Output the [x, y] coordinate of the center of the cell containing the given text.  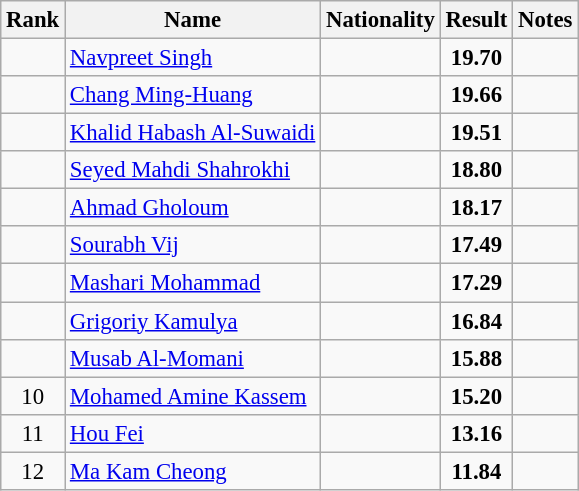
Navpreet Singh [193, 58]
11 [33, 433]
Nationality [380, 20]
Hou Fei [193, 433]
Result [476, 20]
Ahmad Gholoum [193, 208]
11.84 [476, 471]
Seyed Mahdi Shahrokhi [193, 170]
19.51 [476, 133]
Sourabh Vij [193, 245]
Khalid Habash Al-Suwaidi [193, 133]
19.66 [476, 95]
Notes [546, 20]
19.70 [476, 58]
15.88 [476, 358]
12 [33, 471]
18.17 [476, 208]
13.16 [476, 433]
Grigoriy Kamulya [193, 321]
16.84 [476, 321]
Musab Al-Momani [193, 358]
Mashari Mohammad [193, 283]
17.49 [476, 245]
10 [33, 396]
17.29 [476, 283]
Mohamed Amine Kassem [193, 396]
Chang Ming-Huang [193, 95]
Ma Kam Cheong [193, 471]
Name [193, 20]
Rank [33, 20]
18.80 [476, 170]
15.20 [476, 396]
